Output the (x, y) coordinate of the center of the cell containing the given text.  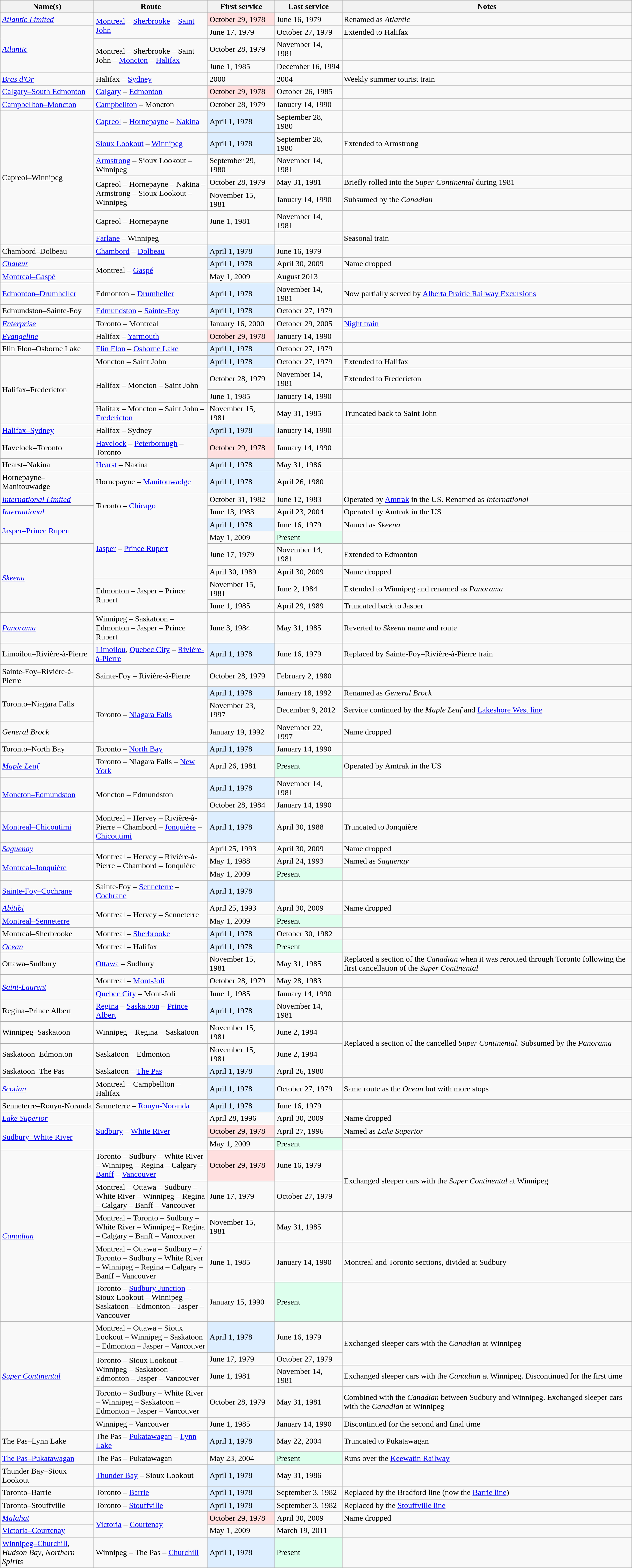
Calgary–South Edmonton (47, 92)
Renamed as Atlantic (487, 19)
Replaced by the Bradford line (now the Barrie line) (487, 1493)
Weekly summer tourist train (487, 79)
Montreal – Gaspé (151, 270)
International Limited (47, 499)
Victoria – Courtenay (151, 1524)
October 29, 2005 (308, 324)
Same route as the Ocean but with more stops (487, 1089)
Bras d'Or (47, 79)
Limoilou, Quebec City – Rivière-à-Pierre (151, 654)
Renamed as General Brock (487, 693)
Havelock – Peterborough – Toronto (151, 448)
Toronto–Barrie (47, 1493)
Scotian (47, 1089)
Hornepayne–Manitouwadge (47, 482)
Halifax–Sydney (47, 430)
Toronto – Montreal (151, 324)
August 2013 (308, 277)
Flin Flon–Osborne Lake (47, 349)
Winnipeg – Vancouver (151, 1424)
April 24, 1993 (308, 861)
Montreal – Hervey – Senneterre (151, 915)
Sainte-Foy–Rivière-à-Pierre (47, 676)
December 16, 1994 (308, 66)
Edmundston – Sainte-Foy (151, 311)
May 28, 1983 (308, 981)
Sudbury – White River (151, 1131)
Winnipeg – Regina – Saskatoon (151, 1033)
Winnipeg–Churchill, Hudson Bay, Northern Spirits (47, 1552)
Canadian (47, 1236)
Montreal – Toronto – Sudbury – White River – Winnipeg – Regina – Calgary – Banff – Vancouver (151, 1227)
Super Continental (47, 1376)
The Pas – Pukatawagan (151, 1458)
Thunder Bay – Sioux Lookout (151, 1476)
Toronto–North Bay (47, 749)
Toronto – North Bay (151, 749)
Campbellton – Moncton (151, 104)
Halifax – Moncton – Saint John (151, 385)
Havelock–Toronto (47, 448)
Truncated back to Saint John (487, 413)
Montreal – Hervey – Rivière-à-Pierre – Chambord – Jonquière – Chicoutimi (151, 827)
The Pas–Lynn Lake (47, 1441)
Ottawa – Sudbury (151, 963)
Montreal–Gaspé (47, 277)
Named as Skeena (487, 525)
Capreol – Hornepayne (151, 221)
Sudbury–White River (47, 1137)
Named as Saguenay (487, 861)
First service (241, 7)
Named as Lake Superior (487, 1131)
Truncated back to Jasper (487, 606)
Montreal – Sherbrooke – Saint John – Moncton – Halifax (151, 55)
Montreal–Chicoutimi (47, 827)
Malahat (47, 1518)
Limoilou–Rivière-à-Pierre (47, 654)
Toronto – Stouffville (151, 1505)
Edmonton – Drumheller (151, 294)
Montreal–Senneterre (47, 921)
Montreal – Sherbrooke (151, 934)
Discontinued for the second and final time (487, 1424)
June 13, 1983 (241, 512)
February 2, 1980 (308, 676)
October 31, 1982 (241, 499)
Halifax – Moncton – Saint John – Fredericton (151, 413)
Saint-Laurent (47, 987)
Extended to Fredericton (487, 379)
Saskatoon – The Pas (151, 1071)
Exchanged sleeper cars with the Canadian at Winnipeg. Discontinued for the first time (487, 1376)
Combined with the Canadian between Sudbury and Winnipeg. Exchanged sleeper cars with the Canadian at Winnipeg (487, 1402)
Montreal and Toronto sections, divided at Sudbury (487, 1262)
Montreal – Ottawa – Sioux Lookout – Winnipeg – Saskatoon – Edmonton – Jasper – Vancouver (151, 1337)
Ottawa–Sudbury (47, 963)
Montreal – Hervey – Rivière-à-Pierre – Chambord – Jonquière (151, 861)
October 26, 1985 (308, 92)
Regina–Prince Albert (47, 1011)
January 18, 1992 (308, 693)
Edmonton–Drumheller (47, 294)
Edmonton – Jasper – Prince Rupert (151, 595)
April 30, 1988 (308, 827)
Truncated to Pukatawagan (487, 1441)
Extended to Winnipeg and renamed as Panorama (487, 589)
Hearst–Nakina (47, 465)
Runs over the Keewatin Railway (487, 1458)
Regina – Saskatoon – Prince Albert (151, 1011)
Enterprise (47, 324)
Panorama (47, 628)
April 27, 1996 (308, 1131)
Saguenay (47, 849)
Winnipeg – Saskatoon – Edmonton – Jasper – Prince Rupert (151, 628)
Hearst – Nakina (151, 465)
Truncated to Jonquière (487, 827)
Montreal – Mont-Joli (151, 981)
Service continued by the Maple Leaf and Lakeshore West line (487, 710)
Flin Flon – Osborne Lake (151, 349)
October 28, 1984 (241, 805)
Briefly rolled into the Super Continental during 1981 (487, 182)
Atlantic Limited (47, 19)
Winnipeg – The Pas – Churchill (151, 1552)
Toronto–Stouffville (47, 1505)
Toronto – Sudbury – White River – Winnipeg – Saskatoon – Edmonton – Jasper – Vancouver (151, 1402)
May 23, 2004 (241, 1458)
March 19, 2011 (308, 1531)
Exchanged sleeper cars with the Super Continental at Winnipeg (487, 1181)
Seasonal train (487, 238)
Toronto – Chicago (151, 506)
Toronto–Niagara Falls (47, 704)
Evangeline (47, 336)
Toronto – Sudbury – White River – Winnipeg – Regina – Calgary – Banff – Vancouver (151, 1165)
Senneterre – Rouyn-Noranda (151, 1106)
Halifax–Fredericton (47, 390)
Toronto – Barrie (151, 1493)
Toronto – Niagara Falls – New York (151, 766)
April 23, 2004 (308, 512)
Halifax – Yarmouth (151, 336)
Saskatoon–Edmonton (47, 1054)
Moncton – Saint John (151, 362)
Hornepayne – Manitouwadge (151, 482)
April 26, 1981 (241, 766)
April 30, 1989 (241, 572)
Sainte-Foy–Cochrane (47, 891)
Exchanged sleeper cars with the Canadian at Winnipeg (487, 1343)
Capreol – Hornepayne – Nakina – Armstrong – Sioux Lookout – Winnipeg (151, 193)
Extended to Edmonton (487, 554)
Montreal – Halifax (151, 946)
Ocean (47, 946)
Quebec City – Mont-Joli (151, 994)
Sioux Lookout – Winnipeg (151, 143)
October 30, 1982 (308, 934)
Atlantic (47, 49)
Extended to Armstrong (487, 143)
Jasper – Prince Rupert (151, 548)
Victoria–Courtenay (47, 1531)
Edmundston–Sainte-Foy (47, 311)
Saskatoon – Edmonton (151, 1054)
Chaleur (47, 264)
2004 (308, 79)
Montreal – Campbellton – Halifax (151, 1089)
November 23, 1997 (241, 710)
Moncton – Edmundston (151, 795)
2000 (241, 79)
June 3, 1984 (241, 628)
Campbellton–Moncton (47, 104)
June 12, 1983 (308, 499)
Jasper–Prince Rupert (47, 531)
April 28, 1996 (241, 1118)
Winnipeg–Saskatoon (47, 1033)
The Pas–Pukatawagan (47, 1458)
Route (151, 7)
Last service (308, 7)
Abitibi (47, 908)
Montreal–Jonquière (47, 868)
Montreal – Ottawa – Sudbury – / Toronto – Sudbury – White River – Winnipeg – Regina – Calgary – Banff – Vancouver (151, 1262)
Name(s) (47, 7)
January 19, 1992 (241, 732)
International (47, 512)
Calgary – Edmonton (151, 92)
December 9, 2012 (308, 710)
Notes (487, 7)
Reverted to Skeena name and route (487, 628)
Skeena (47, 578)
Saskatoon–The Pas (47, 1071)
Toronto – Niagara Falls (151, 714)
General Brock (47, 732)
January 15, 1990 (241, 1301)
Montreal – Sherbrooke – Saint John (151, 26)
Montreal–Sherbrooke (47, 934)
Replaced a section of the Canadian when it was rerouted through Toronto following the first cancellation of the Super Continental (487, 963)
Farlane – Winnipeg (151, 238)
May 22, 2004 (308, 1441)
Replaced by Sainte-Foy–Rivière-à-Pierre train (487, 654)
Subsumed by the Canadian (487, 199)
Thunder Bay–Sioux Lookout (47, 1476)
Capreol – Hornepayne – Nakina (151, 121)
Maple Leaf (47, 766)
Sainte-Foy – Senneterre – Cochrane (151, 891)
Now partially served by Alberta Prairie Railway Excursions (487, 294)
May 1, 1988 (241, 861)
Toronto – Sioux Lookout – Winnipeg – Saskatoon – Edmonton – Jasper – Vancouver (151, 1370)
The Pas – Pukatawagan – Lynn Lake (151, 1441)
Capreol–Winnipeg (47, 177)
September 29, 1980 (241, 165)
Chambord–Dolbeau (47, 251)
Night train (487, 324)
Lake Superior (47, 1118)
Montreal – Ottawa – Sudbury – White River – Winnipeg – Regina – Calgary – Banff – Vancouver (151, 1196)
Replaced by the Stouffville line (487, 1505)
Senneterre–Rouyn-Noranda (47, 1106)
Toronto – Sudbury Junction – Sioux Lookout – Winnipeg – Saskatoon – Edmonton – Jasper – Vancouver (151, 1301)
Sainte-Foy – Rivière-à-Pierre (151, 676)
April 29, 1989 (308, 606)
Operated by Amtrak in the US. Renamed as International (487, 499)
January 16, 2000 (241, 324)
November 22, 1997 (308, 732)
Chambord – Dolbeau (151, 251)
Replaced a section of the cancelled Super Continental. Subsumed by the Panorama (487, 1043)
Armstrong – Sioux Lookout – Winnipeg (151, 165)
Moncton–Edmundston (47, 795)
